Scan for the cell matching the given text and deliver its [x, y] coordinate at center. 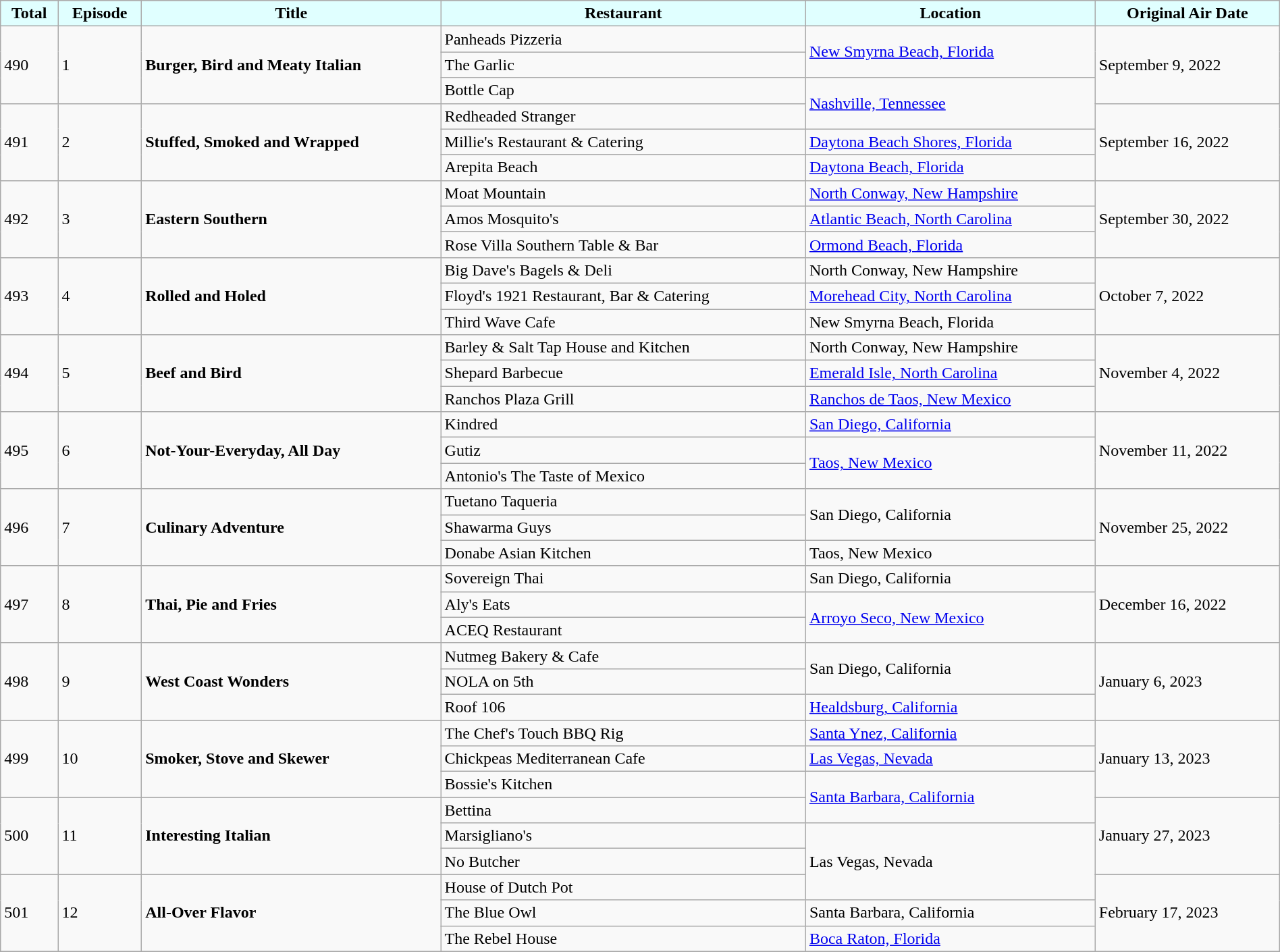
The Blue Owl [623, 913]
Location [951, 14]
Episode [100, 14]
493 [30, 296]
January 27, 2023 [1187, 836]
Roof 106 [623, 707]
Marsigliano's [623, 836]
All-Over Flavor [292, 913]
Millie's Restaurant & Catering [623, 142]
Barley & Salt Tap House and Kitchen [623, 348]
Boca Raton, Florida [951, 938]
Santa Ynez, California [951, 733]
498 [30, 681]
Thai, Pie and Fries [292, 604]
September 9, 2022 [1187, 65]
Floyd's 1921 Restaurant, Bar & Catering [623, 296]
Redheaded Stranger [623, 116]
500 [30, 836]
9 [100, 681]
Amos Mosquito's [623, 219]
Stuffed, Smoked and Wrapped [292, 142]
10 [100, 758]
Panheads Pizzeria [623, 39]
491 [30, 142]
January 6, 2023 [1187, 681]
Emerald Isle, North Carolina [951, 373]
No Butcher [623, 862]
Shepard Barbecue [623, 373]
490 [30, 65]
Morehead City, North Carolina [951, 296]
Smoker, Stove and Skewer [292, 758]
Ranchos de Taos, New Mexico [951, 399]
Bettina [623, 810]
Moat Mountain [623, 193]
Chickpeas Mediterranean Cafe [623, 759]
Shawarma Guys [623, 527]
Culinary Adventure [292, 527]
October 7, 2022 [1187, 296]
7 [100, 527]
West Coast Wonders [292, 681]
Donabe Asian Kitchen [623, 553]
November 11, 2022 [1187, 450]
Daytona Beach, Florida [951, 167]
11 [100, 836]
501 [30, 913]
Arepita Beach [623, 167]
House of Dutch Pot [623, 887]
September 16, 2022 [1187, 142]
1 [100, 65]
January 13, 2023 [1187, 758]
Ormond Beach, Florida [951, 244]
Eastern Southern [292, 219]
Aly's Eats [623, 604]
Title [292, 14]
Original Air Date [1187, 14]
Sovereign Thai [623, 579]
Kindred [623, 425]
Bossie's Kitchen [623, 785]
Antonio's The Taste of Mexico [623, 476]
4 [100, 296]
Bottle Cap [623, 90]
3 [100, 219]
Burger, Bird and Meaty Italian [292, 65]
Tuetano Taqueria [623, 502]
Healdsburg, California [951, 707]
2 [100, 142]
499 [30, 758]
492 [30, 219]
Arroyo Seco, New Mexico [951, 617]
494 [30, 373]
Nutmeg Bakery & Cafe [623, 656]
Nashville, Tennessee [951, 103]
Big Dave's Bagels & Deli [623, 270]
Atlantic Beach, North Carolina [951, 219]
12 [100, 913]
The Chef's Touch BBQ Rig [623, 733]
Rolled and Holed [292, 296]
November 25, 2022 [1187, 527]
November 4, 2022 [1187, 373]
497 [30, 604]
Restaurant [623, 14]
Total [30, 14]
Third Wave Cafe [623, 322]
Rose Villa Southern Table & Bar [623, 244]
ACEQ Restaurant [623, 630]
The Rebel House [623, 938]
Not-Your-Everyday, All Day [292, 450]
Daytona Beach Shores, Florida [951, 142]
Interesting Italian [292, 836]
Gutiz [623, 450]
495 [30, 450]
5 [100, 373]
NOLA on 5th [623, 681]
6 [100, 450]
September 30, 2022 [1187, 219]
December 16, 2022 [1187, 604]
496 [30, 527]
8 [100, 604]
Beef and Bird [292, 373]
February 17, 2023 [1187, 913]
The Garlic [623, 65]
Ranchos Plaza Grill [623, 399]
